Locate the cell with the specified text and output its (x, y) center coordinate. 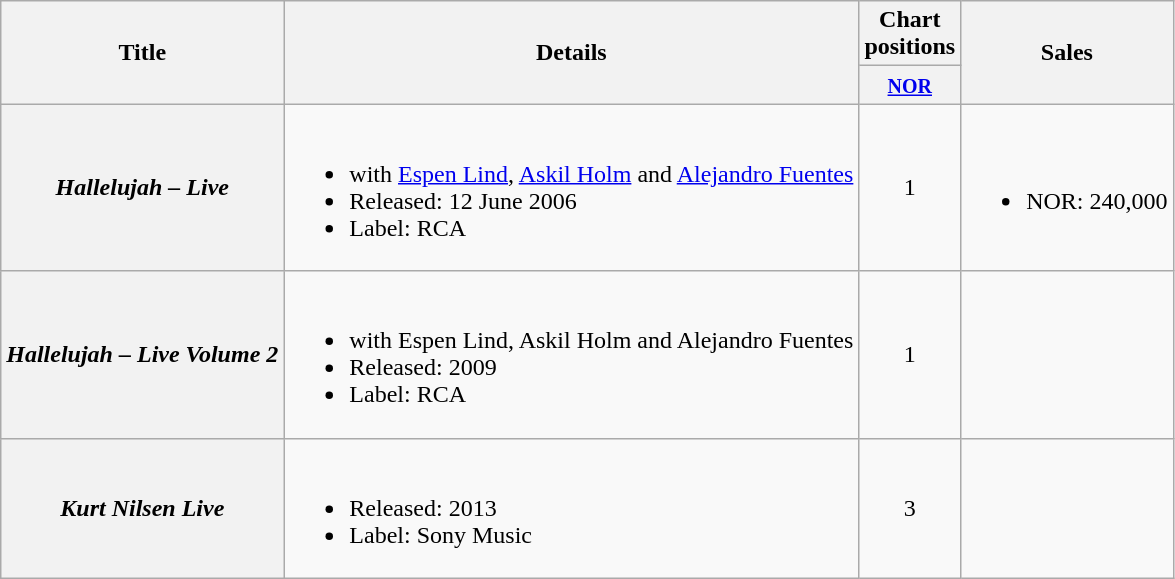
Hallelujah – Live (142, 188)
Sales (1067, 52)
with Espen Lind, Askil Holm and Alejandro FuentesReleased: 12 June 2006Label: RCA (572, 188)
NOR: 240,000 (1067, 188)
Released: 2013Label: Sony Music (572, 508)
Details (572, 52)
Title (142, 52)
Hallelujah – Live Volume 2 (142, 354)
3 (910, 508)
NOR (910, 85)
Chart positions (910, 34)
Kurt Nilsen Live (142, 508)
with Espen Lind, Askil Holm and Alejandro FuentesReleased: 2009Label: RCA (572, 354)
